Detect which cell encompasses the target text, then output its (X, Y) center coordinate. 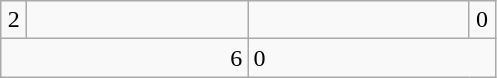
6 (124, 58)
2 (14, 20)
